Output the [X, Y] coordinate of the center of the cell containing the given text.  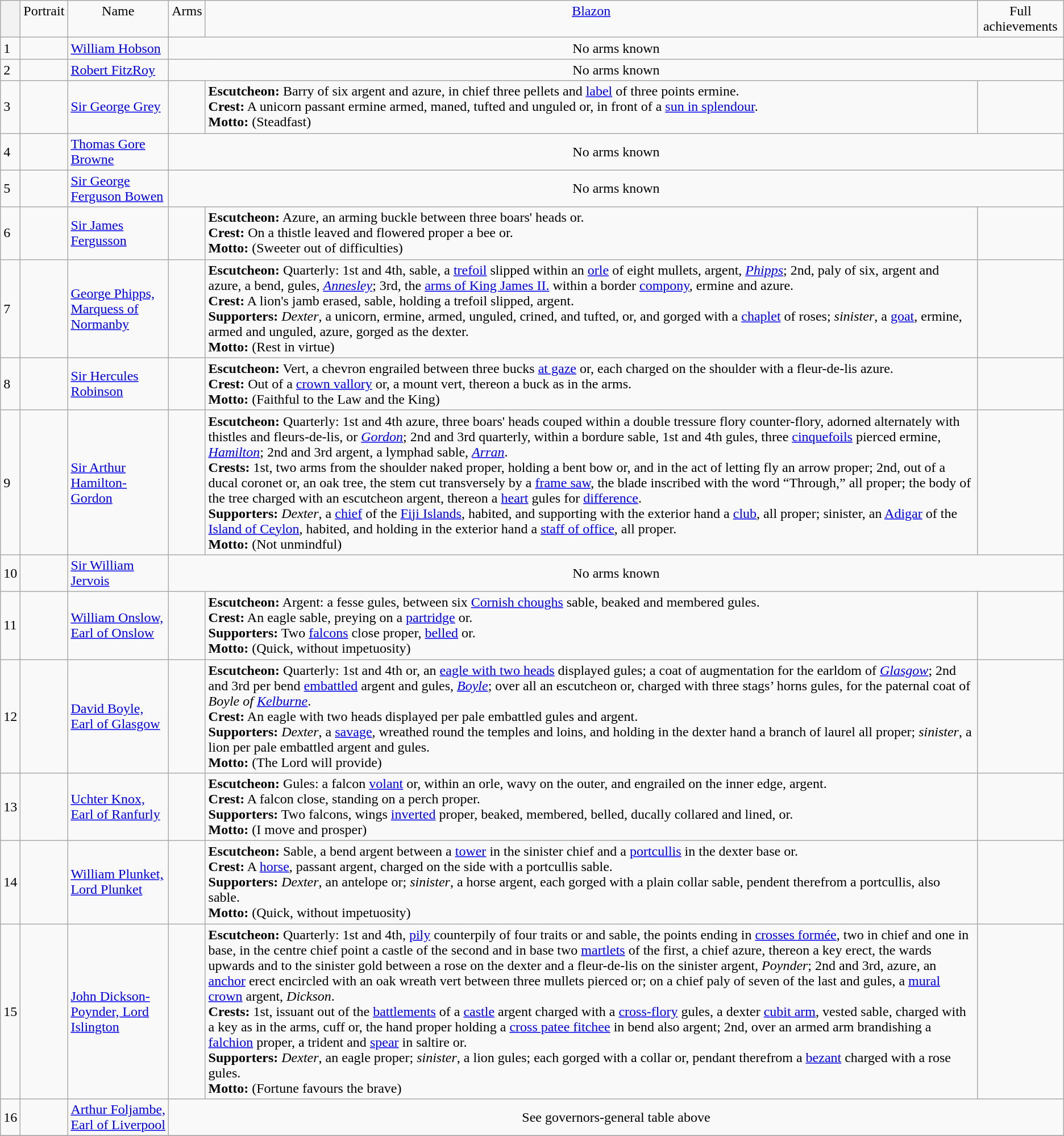
See governors-general table above [616, 1118]
4 [10, 151]
1 [10, 48]
Name [118, 19]
13 [10, 807]
2 [10, 70]
Arms [187, 19]
Sir Hercules Robinson [118, 384]
Sir William Jervois [118, 573]
14 [10, 882]
David Boyle, Earl of Glasgow [118, 716]
Sir Arthur Hamilton-Gordon [118, 482]
Uchter Knox, Earl of Ranfurly [118, 807]
11 [10, 625]
Sir George Ferguson Bowen [118, 189]
William Hobson [118, 48]
George Phipps, Marquess of Normanby [118, 308]
15 [10, 1011]
12 [10, 716]
Robert FitzRoy [118, 70]
16 [10, 1118]
7 [10, 308]
Sir George Grey [118, 107]
Full achievements [1020, 19]
3 [10, 107]
Sir James Fergusson [118, 233]
William Onslow, Earl of Onslow [118, 625]
Arthur Foljambe, Earl of Liverpool [118, 1118]
Thomas Gore Browne [118, 151]
Blazon [591, 19]
10 [10, 573]
Portrait [44, 19]
5 [10, 189]
John Dickson-Poynder, Lord Islington [118, 1011]
9 [10, 482]
8 [10, 384]
William Plunket, Lord Plunket [118, 882]
6 [10, 233]
